Scan for the cell matching the given text and deliver its (X, Y) coordinate at center. 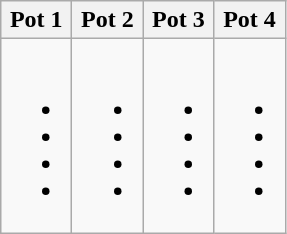
Pot 3 (178, 20)
Pot 1 (36, 20)
Pot 4 (250, 20)
Pot 2 (108, 20)
